From the cell containing the given text, extract its center point as [x, y] coordinate. 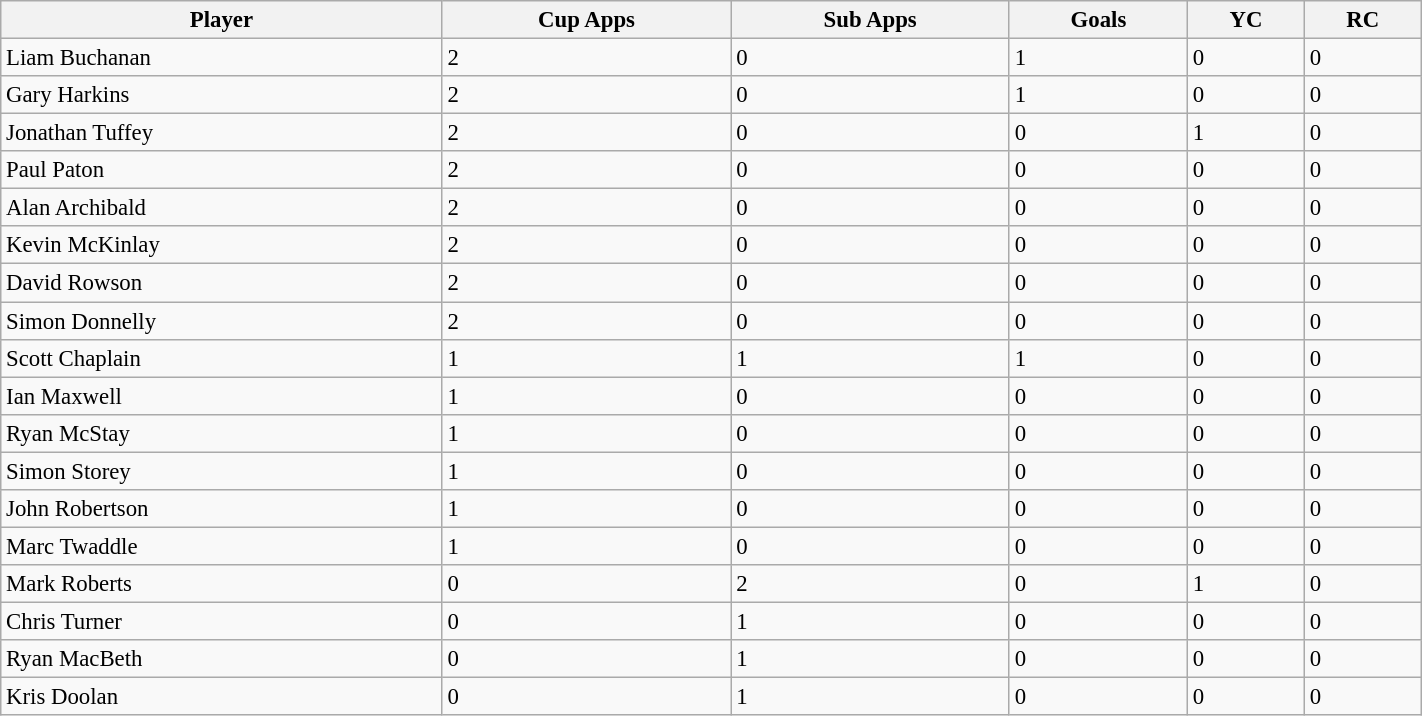
Ryan MacBeth [222, 659]
Jonathan Tuffey [222, 133]
YC [1246, 20]
Kevin McKinlay [222, 245]
Ian Maxwell [222, 396]
Mark Roberts [222, 584]
Liam Buchanan [222, 58]
Gary Harkins [222, 95]
Simon Donnelly [222, 321]
Kris Doolan [222, 697]
RC [1362, 20]
Sub Apps [870, 20]
Ryan McStay [222, 433]
Goals [1098, 20]
Simon Storey [222, 471]
Scott Chaplain [222, 358]
Paul Paton [222, 170]
Chris Turner [222, 621]
John Robertson [222, 509]
Marc Twaddle [222, 546]
Cup Apps [586, 20]
David Rowson [222, 283]
Alan Archibald [222, 208]
Player [222, 20]
